Provide the (X, Y) coordinate of the cell's center where the given text is located.  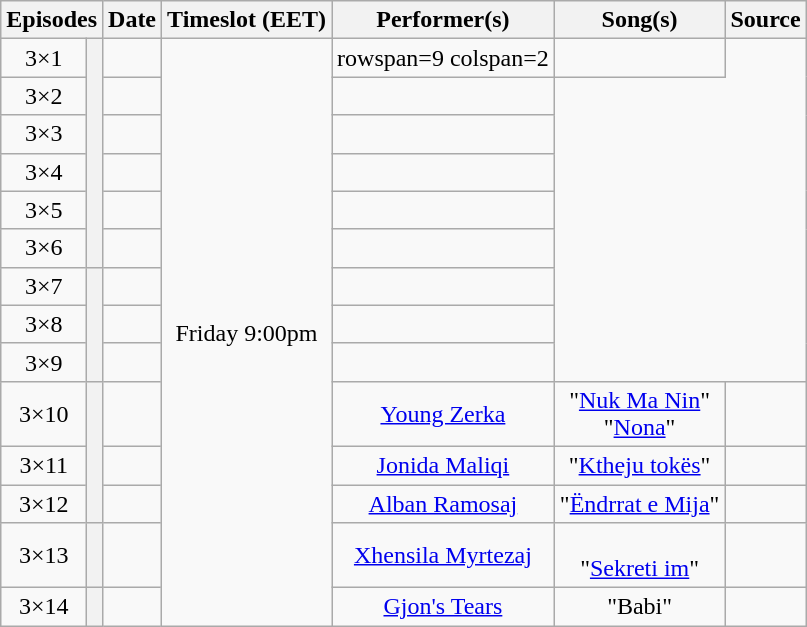
3×5 (44, 210)
3×6 (44, 248)
3×9 (44, 362)
"Nuk Ma Nin""Nona" (640, 414)
Jonida Maliqi (444, 465)
Performer(s) (444, 20)
"Ktheju tokës" (640, 465)
3×13 (44, 556)
3×1 (44, 58)
Friday 9:00pm (247, 332)
Song(s) (640, 20)
Date (132, 20)
Episodes (52, 20)
"Babi" (640, 607)
Source (766, 20)
3×3 (44, 134)
3×12 (44, 503)
3×8 (44, 324)
3×14 (44, 607)
rowspan=9 colspan=2 (444, 58)
Xhensila Myrtezaj (444, 556)
Gjon's Tears (444, 607)
3×10 (44, 414)
Timeslot (EET) (247, 20)
"Ëndrrat e Mija" (640, 503)
"Sekreti im" (640, 556)
3×11 (44, 465)
3×7 (44, 286)
Young Zerka (444, 414)
3×2 (44, 96)
3×4 (44, 172)
Alban Ramosaj (444, 503)
